Locate the cell with the specified text and output its (x, y) center coordinate. 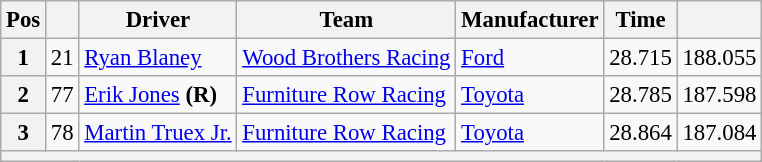
Manufacturer (530, 20)
3 (24, 133)
Wood Brothers Racing (346, 58)
77 (62, 95)
187.084 (720, 133)
Ford (530, 58)
Ryan Blaney (158, 58)
28.785 (640, 95)
Driver (158, 20)
78 (62, 133)
Team (346, 20)
188.055 (720, 58)
Pos (24, 20)
2 (24, 95)
28.864 (640, 133)
1 (24, 58)
Time (640, 20)
187.598 (720, 95)
Erik Jones (R) (158, 95)
28.715 (640, 58)
Martin Truex Jr. (158, 133)
21 (62, 58)
